Find where the given text appears and provide that cell's center as [x, y] coordinate. 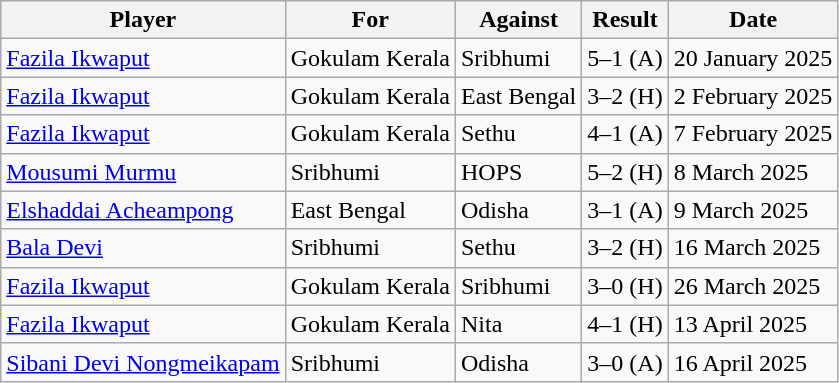
3–0 (A) [625, 362]
Sibani Devi Nongmeikapam [143, 362]
7 February 2025 [753, 134]
Elshaddai Acheampong [143, 210]
9 March 2025 [753, 210]
8 March 2025 [753, 172]
For [370, 20]
13 April 2025 [753, 324]
Date [753, 20]
Against [518, 20]
3–1 (A) [625, 210]
20 January 2025 [753, 58]
Player [143, 20]
2 February 2025 [753, 96]
4–1 (A) [625, 134]
26 March 2025 [753, 286]
Nita [518, 324]
16 March 2025 [753, 248]
Result [625, 20]
4–1 (H) [625, 324]
3–0 (H) [625, 286]
Bala Devi [143, 248]
Mousumi Murmu [143, 172]
5–1 (A) [625, 58]
5–2 (H) [625, 172]
16 April 2025 [753, 362]
HOPS [518, 172]
